Return [X, Y] of the center of cell containing provided text 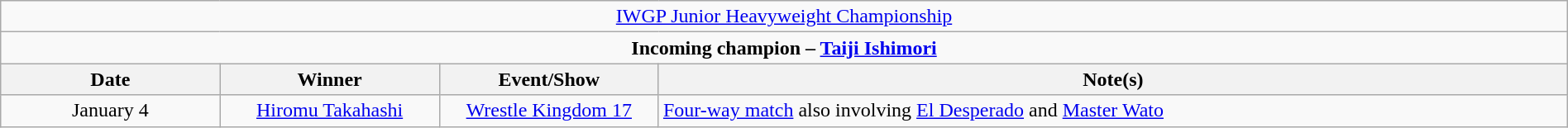
Four-way match also involving El Desperado and Master Wato [1113, 111]
Note(s) [1113, 79]
Hiromu Takahashi [329, 111]
IWGP Junior Heavyweight Championship [784, 17]
January 4 [111, 111]
Date [111, 79]
Winner [329, 79]
Incoming champion – Taiji Ishimori [784, 48]
Wrestle Kingdom 17 [549, 111]
Event/Show [549, 79]
